Search for the cell housing the specified text and yield its (X, Y) center coordinate. 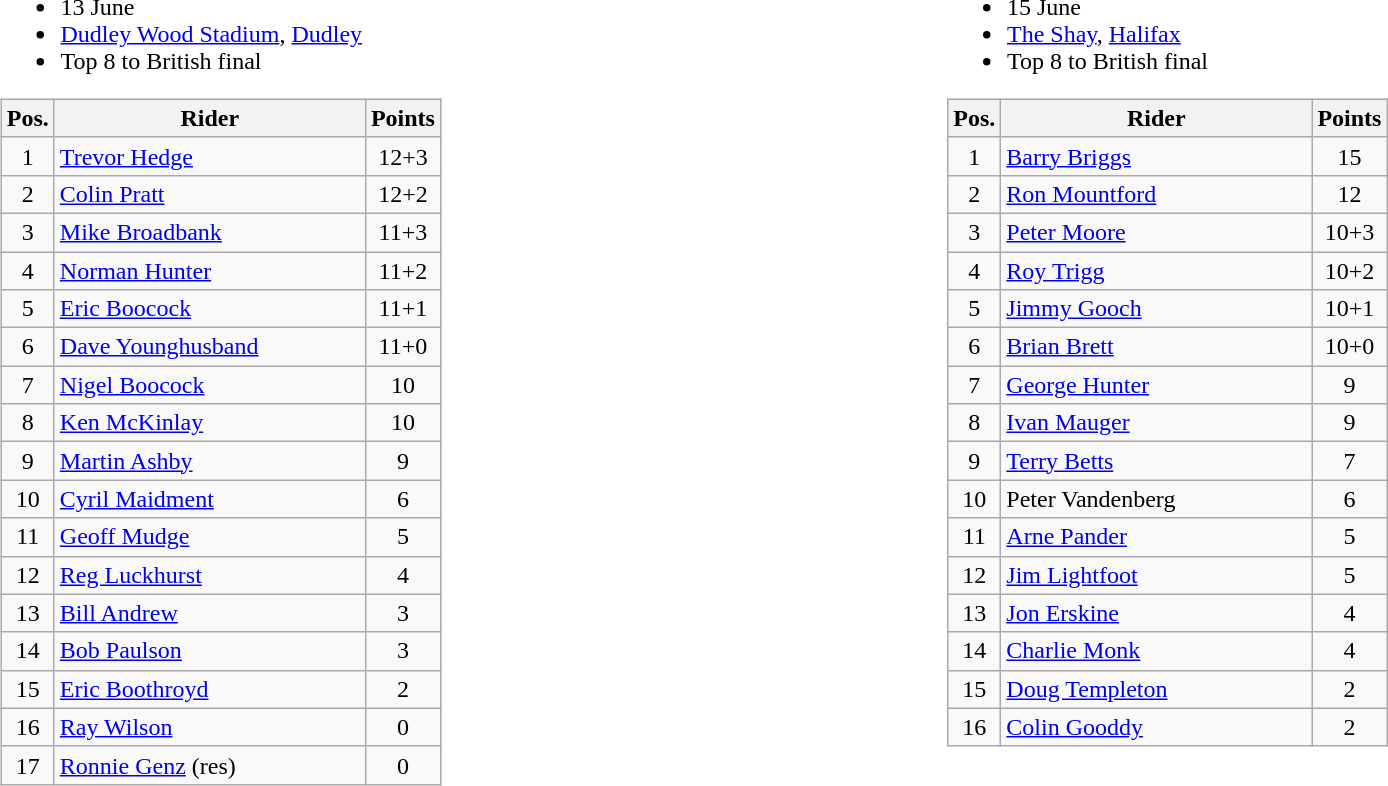
Ronnie Genz (res) (210, 765)
10+1 (1350, 309)
Ray Wilson (210, 727)
11+2 (402, 271)
12+2 (402, 194)
10+2 (1350, 271)
Peter Vandenberg (1156, 499)
Eric Boocock (210, 309)
Barry Briggs (1156, 156)
Jimmy Gooch (1156, 309)
Doug Templeton (1156, 689)
12+3 (402, 156)
Charlie Monk (1156, 651)
10+0 (1350, 347)
Colin Gooddy (1156, 727)
Norman Hunter (210, 271)
Geoff Mudge (210, 537)
10+3 (1350, 232)
Bob Paulson (210, 651)
Arne Pander (1156, 537)
Peter Moore (1156, 232)
Eric Boothroyd (210, 689)
Trevor Hedge (210, 156)
Roy Trigg (1156, 271)
11+0 (402, 347)
11+3 (402, 232)
Terry Betts (1156, 461)
Dave Younghusband (210, 347)
Mike Broadbank (210, 232)
Cyril Maidment (210, 499)
Ivan Mauger (1156, 423)
Martin Ashby (210, 461)
17 (28, 765)
Bill Andrew (210, 613)
Nigel Boocock (210, 385)
Reg Luckhurst (210, 575)
Colin Pratt (210, 194)
George Hunter (1156, 385)
Ron Mountford (1156, 194)
11+1 (402, 309)
Jon Erskine (1156, 613)
Jim Lightfoot (1156, 575)
Brian Brett (1156, 347)
Ken McKinlay (210, 423)
